Output the (x, y) coordinate of the center of the cell containing the given text.  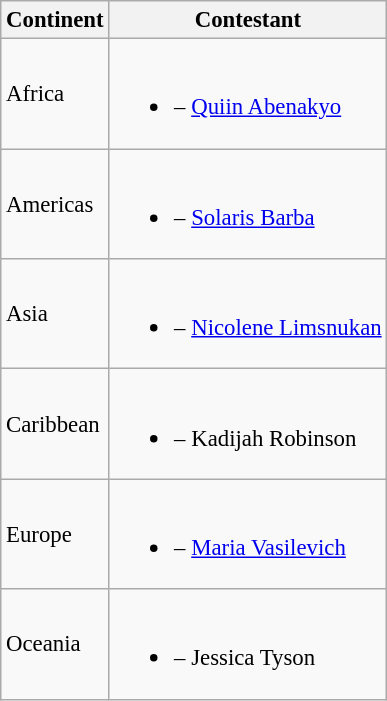
Asia (55, 314)
– Solaris Barba (248, 204)
– Maria Vasilevich (248, 534)
Europe (55, 534)
– Kadijah Robinson (248, 424)
– Quiin Abenakyo (248, 94)
– Nicolene Limsnukan (248, 314)
Africa (55, 94)
Americas (55, 204)
Contestant (248, 20)
Caribbean (55, 424)
Continent (55, 20)
– Jessica Tyson (248, 644)
Oceania (55, 644)
